Return the (x, y) coordinate for the center point of the cell that contains the specified text.  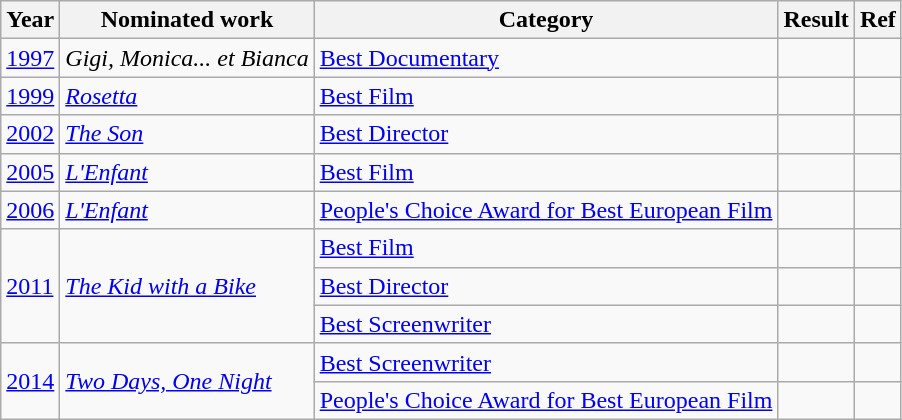
Gigi, Monica... et Bianca (187, 58)
Best Documentary (546, 58)
The Kid with a Bike (187, 286)
2005 (30, 172)
The Son (187, 134)
Year (30, 20)
2002 (30, 134)
Rosetta (187, 96)
Category (546, 20)
Ref (878, 20)
2014 (30, 381)
Result (816, 20)
2006 (30, 210)
2011 (30, 286)
1997 (30, 58)
1999 (30, 96)
Nominated work (187, 20)
Two Days, One Night (187, 381)
